From the cell containing the given text, extract its center point as (X, Y) coordinate. 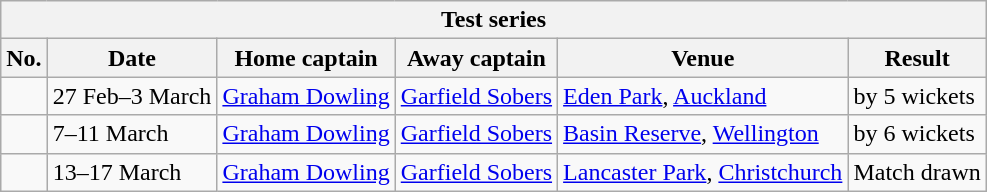
Eden Park, Auckland (703, 96)
Date (132, 58)
No. (24, 58)
Test series (494, 20)
13–17 March (132, 172)
27 Feb–3 March (132, 96)
Home captain (306, 58)
Away captain (476, 58)
Match drawn (917, 172)
7–11 March (132, 134)
by 6 wickets (917, 134)
Lancaster Park, Christchurch (703, 172)
by 5 wickets (917, 96)
Venue (703, 58)
Result (917, 58)
Basin Reserve, Wellington (703, 134)
